Identify which cell holds the provided text, then report its [x, y] central coordinate. 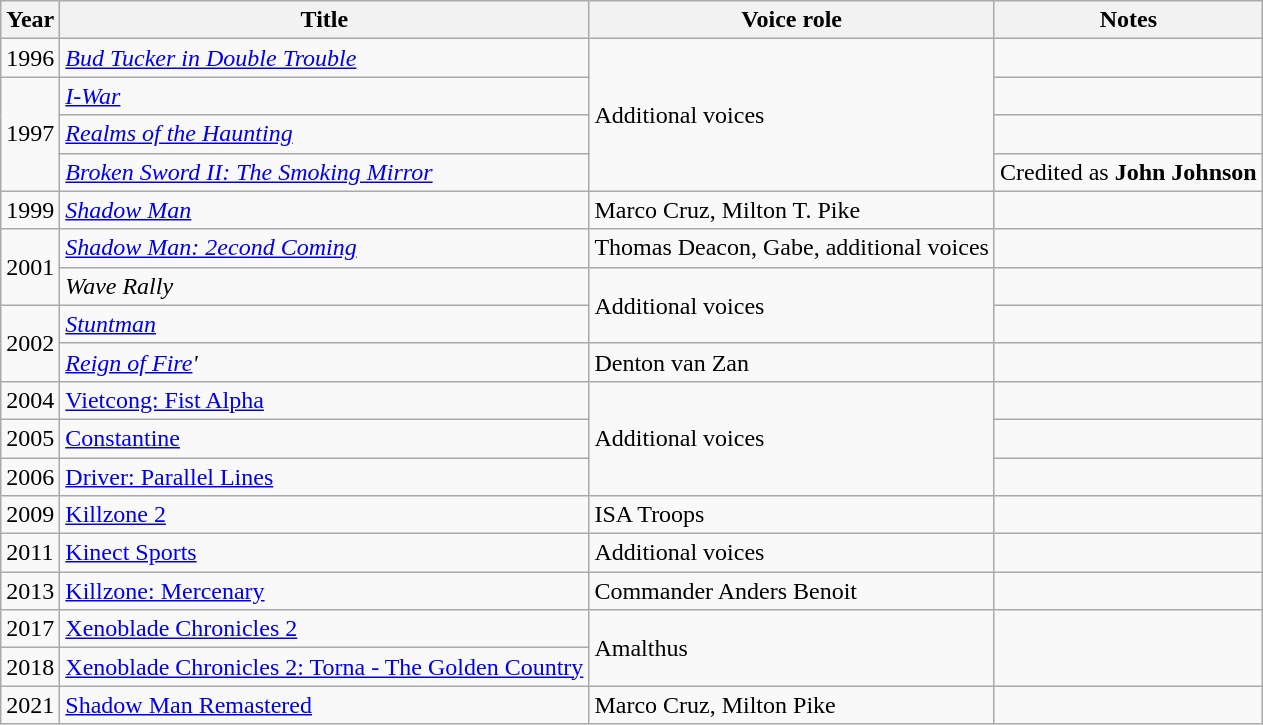
Vietcong: Fist Alpha [324, 400]
1997 [30, 134]
Stuntman [324, 324]
2006 [30, 477]
Marco Cruz, Milton T. Pike [792, 210]
I-War [324, 96]
2002 [30, 343]
Broken Sword II: The Smoking Mirror [324, 172]
2013 [30, 591]
Realms of the Haunting [324, 134]
1996 [30, 58]
2005 [30, 438]
Bud Tucker in Double Trouble [324, 58]
2011 [30, 553]
Reign of Fire' [324, 362]
ISA Troops [792, 515]
2021 [30, 705]
Killzone 2 [324, 515]
Title [324, 20]
Notes [1128, 20]
2004 [30, 400]
Constantine [324, 438]
Xenoblade Chronicles 2: Torna - The Golden Country [324, 667]
Shadow Man [324, 210]
Driver: Parallel Lines [324, 477]
Shadow Man: 2econd Coming [324, 248]
2001 [30, 267]
Killzone: Mercenary [324, 591]
Marco Cruz, Milton Pike [792, 705]
Denton van Zan [792, 362]
1999 [30, 210]
Voice role [792, 20]
Year [30, 20]
Amalthus [792, 648]
Kinect Sports [324, 553]
Shadow Man Remastered [324, 705]
Credited as John Johnson [1128, 172]
2017 [30, 629]
Xenoblade Chronicles 2 [324, 629]
Commander Anders Benoit [792, 591]
2009 [30, 515]
Wave Rally [324, 286]
Thomas Deacon, Gabe, additional voices [792, 248]
2018 [30, 667]
